Extract the [x, y] coordinate from the center of the cell holding the provided text.  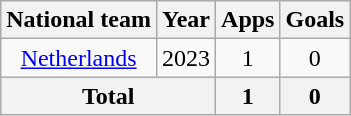
Year [186, 20]
Netherlands [79, 58]
Goals [315, 20]
2023 [186, 58]
National team [79, 20]
Total [108, 96]
Apps [248, 20]
